Scan for the cell matching the given text and deliver its [x, y] coordinate at center. 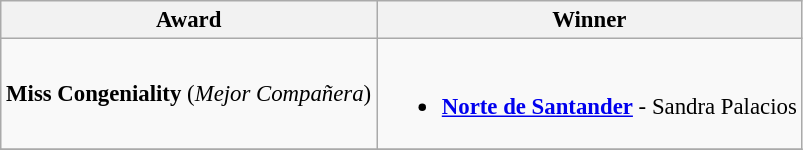
Miss Congeniality (Mejor Compañera) [189, 94]
Norte de Santander - Sandra Palacios [589, 94]
Winner [589, 20]
Award [189, 20]
